From the cell containing the given text, extract its center point as (x, y) coordinate. 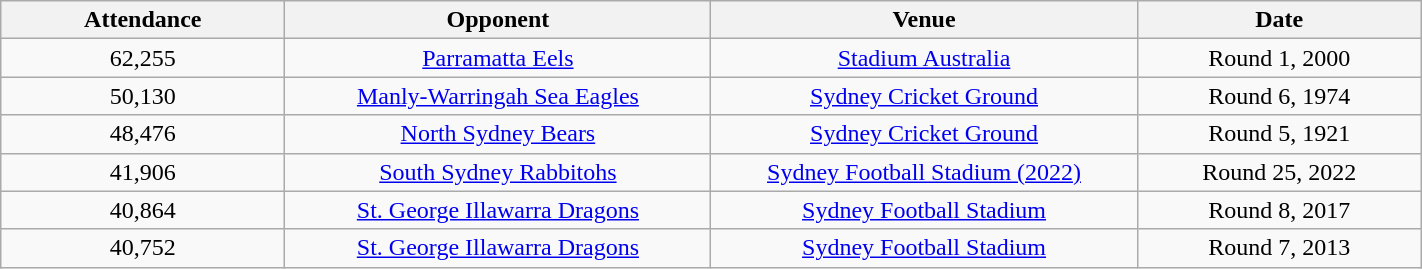
Round 1, 2000 (1279, 58)
Parramatta Eels (498, 58)
Round 7, 2013 (1279, 248)
62,255 (143, 58)
Sydney Football Stadium (2022) (924, 172)
Round 5, 1921 (1279, 134)
Opponent (498, 20)
Round 8, 2017 (1279, 210)
48,476 (143, 134)
Stadium Australia (924, 58)
Round 25, 2022 (1279, 172)
41,906 (143, 172)
Manly-Warringah Sea Eagles (498, 96)
50,130 (143, 96)
Round 6, 1974 (1279, 96)
Venue (924, 20)
Date (1279, 20)
40,864 (143, 210)
40,752 (143, 248)
Attendance (143, 20)
South Sydney Rabbitohs (498, 172)
North Sydney Bears (498, 134)
